Scan for the cell matching the given text and deliver its [X, Y] coordinate at center. 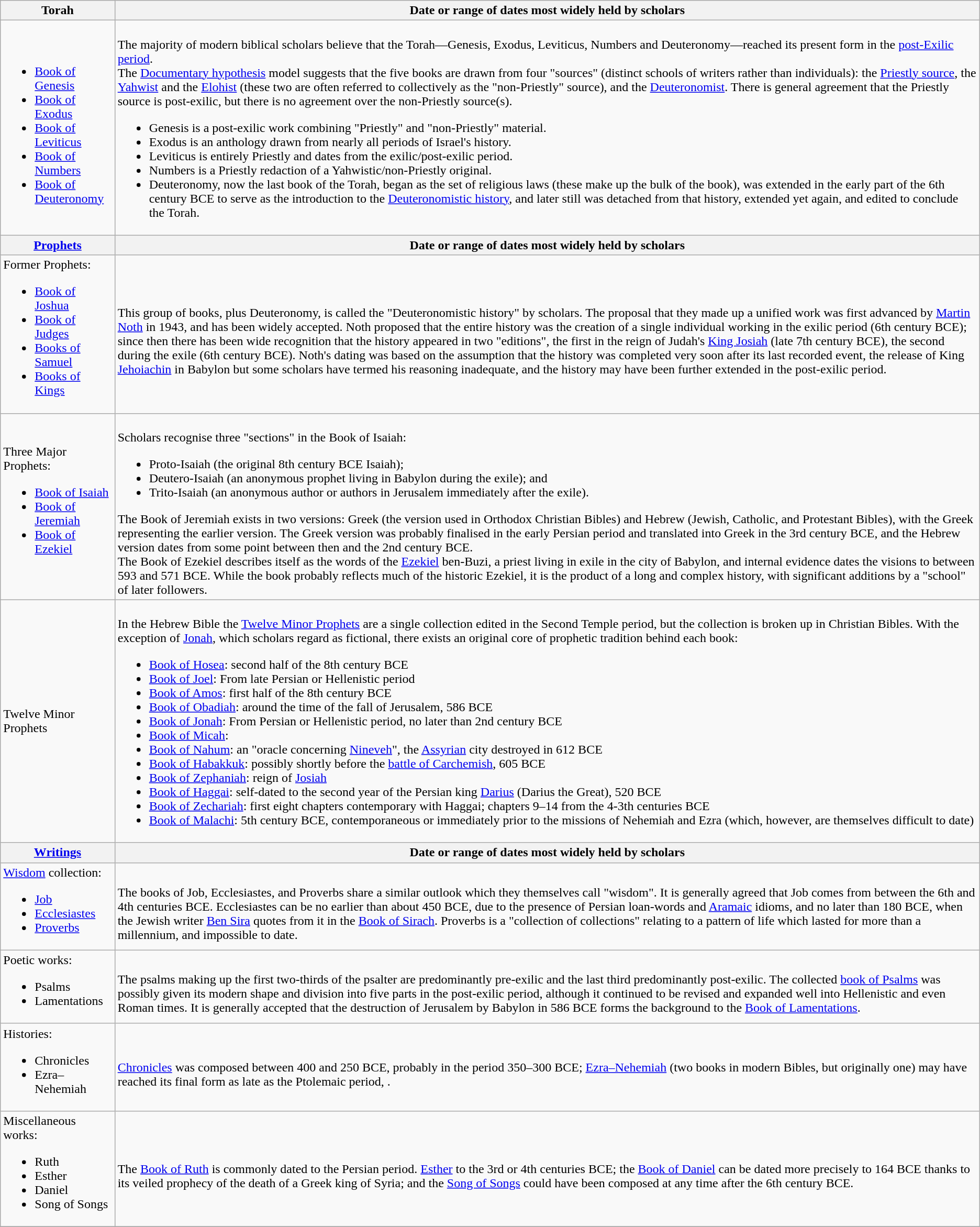
Twelve Minor Prophets [58, 721]
Miscellaneous works:RuthEstherDanielSong of Songs [58, 1169]
Prophets [58, 245]
Former Prophets:Book of JoshuaBook of JudgesBooks of SamuelBooks of Kings [58, 334]
Poetic works:PsalmsLamentations [58, 987]
Histories:ChroniclesEzra–Nehemiah [58, 1067]
Writings [58, 853]
Three Major Prophets:Book of IsaiahBook of JeremiahBook of Ezekiel [58, 506]
Book of GenesisBook of ExodusBook of LeviticusBook of NumbersBook of Deuteronomy [58, 128]
Torah [58, 10]
Wisdom collection:JobEcclesiastesProverbs [58, 906]
